Identify which cell holds the provided text, then report its (X, Y) central coordinate. 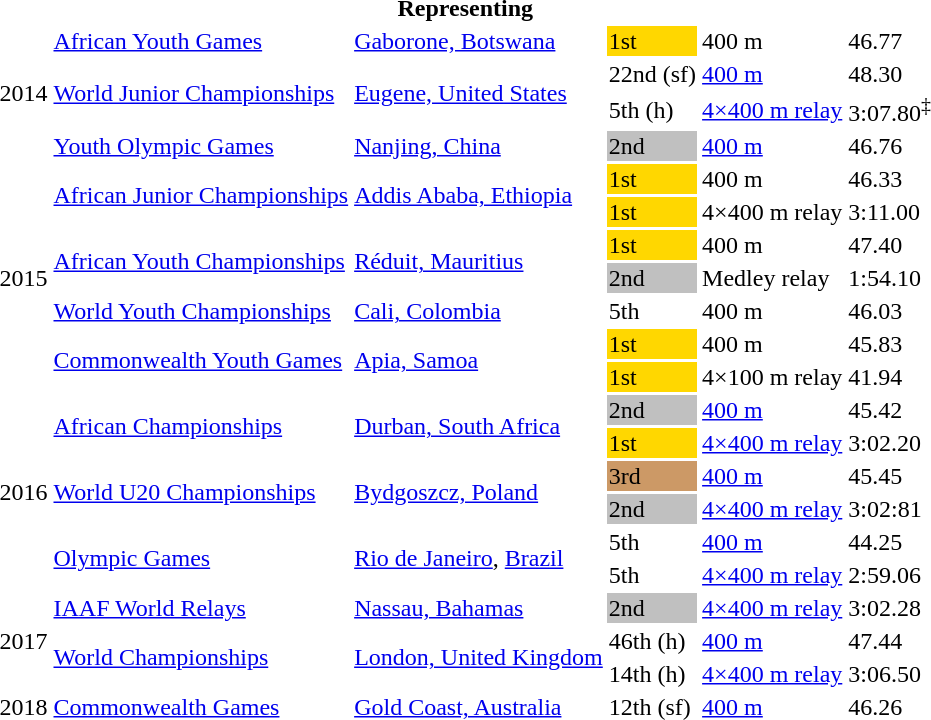
Cali, Colombia (479, 311)
World U20 Championships (201, 492)
World Junior Championships (201, 94)
Rio de Janeiro, Brazil (479, 558)
World Championships (201, 658)
African Championships (201, 426)
Nanjing, China (479, 146)
Eugene, United States (479, 94)
22nd (sf) (652, 74)
Medley relay (772, 278)
5th (h) (652, 110)
Commonwealth Youth Games (201, 360)
Apia, Samoa (479, 360)
African Junior Championships (201, 196)
Nassau, Bahamas (479, 608)
World Youth Championships (201, 311)
14th (h) (652, 674)
Youth Olympic Games (201, 146)
African Youth Championships (201, 262)
Addis Ababa, Ethiopia (479, 196)
Durban, South Africa (479, 426)
Gaborone, Botswana (479, 41)
3rd (652, 476)
London, United Kingdom (479, 658)
Olympic Games (201, 558)
African Youth Games (201, 41)
4×100 m relay (772, 377)
Bydgoszcz, Poland (479, 492)
46th (h) (652, 641)
Réduit, Mauritius (479, 262)
IAAF World Relays (201, 608)
